From the cell containing the given text, extract its center point as (x, y) coordinate. 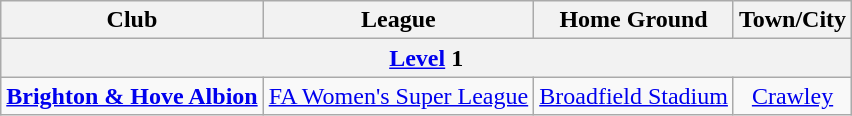
League (398, 20)
Level 1 (426, 58)
Crawley (792, 96)
Broadfield Stadium (634, 96)
Town/City (792, 20)
FA Women's Super League (398, 96)
Brighton & Hove Albion (132, 96)
Club (132, 20)
Home Ground (634, 20)
